Pinpoint the cell where the given text exists, returning its (x, y) midpoint coordinate. 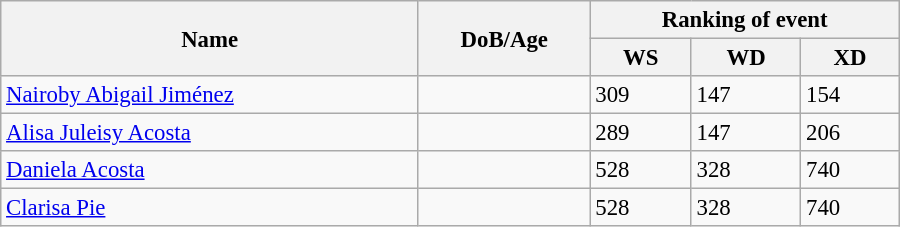
WS (640, 58)
Alisa Juleisy Acosta (210, 133)
Daniela Acosta (210, 170)
Name (210, 38)
Ranking of event (744, 20)
289 (640, 133)
XD (850, 58)
WD (746, 58)
Clarisa Pie (210, 208)
Nairoby Abigail Jiménez (210, 95)
309 (640, 95)
206 (850, 133)
154 (850, 95)
DoB/Age (504, 38)
